For the text-containing cell, return its midpoint in (X, Y) coordinate format. 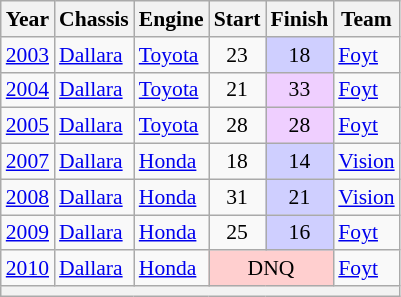
2010 (28, 269)
16 (300, 233)
Year (28, 19)
Team (366, 19)
25 (238, 233)
2007 (28, 162)
2003 (28, 55)
33 (300, 90)
2005 (28, 126)
14 (300, 162)
31 (238, 197)
Engine (172, 19)
Chassis (94, 19)
2009 (28, 233)
2008 (28, 197)
23 (238, 55)
2004 (28, 90)
DNQ (272, 269)
Start (238, 19)
Finish (300, 19)
